Provide the (X, Y) coordinate of the cell's center where the given text is located.  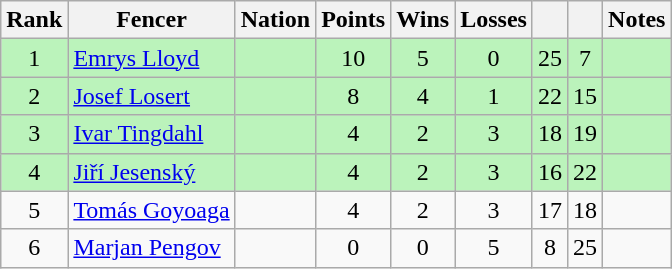
10 (354, 58)
Notes (637, 20)
Rank (34, 20)
Emrys Lloyd (152, 58)
16 (550, 172)
Tomás Goyoaga (152, 210)
19 (584, 134)
Points (354, 20)
Marjan Pengov (152, 248)
Josef Losert (152, 96)
Fencer (152, 20)
Losses (494, 20)
Ivar Tingdahl (152, 134)
15 (584, 96)
7 (584, 58)
Nation (275, 20)
Jiří Jesenský (152, 172)
6 (34, 248)
17 (550, 210)
Wins (423, 20)
